Capture the cell that displays the provided text and extract its (x, y) central coordinate. 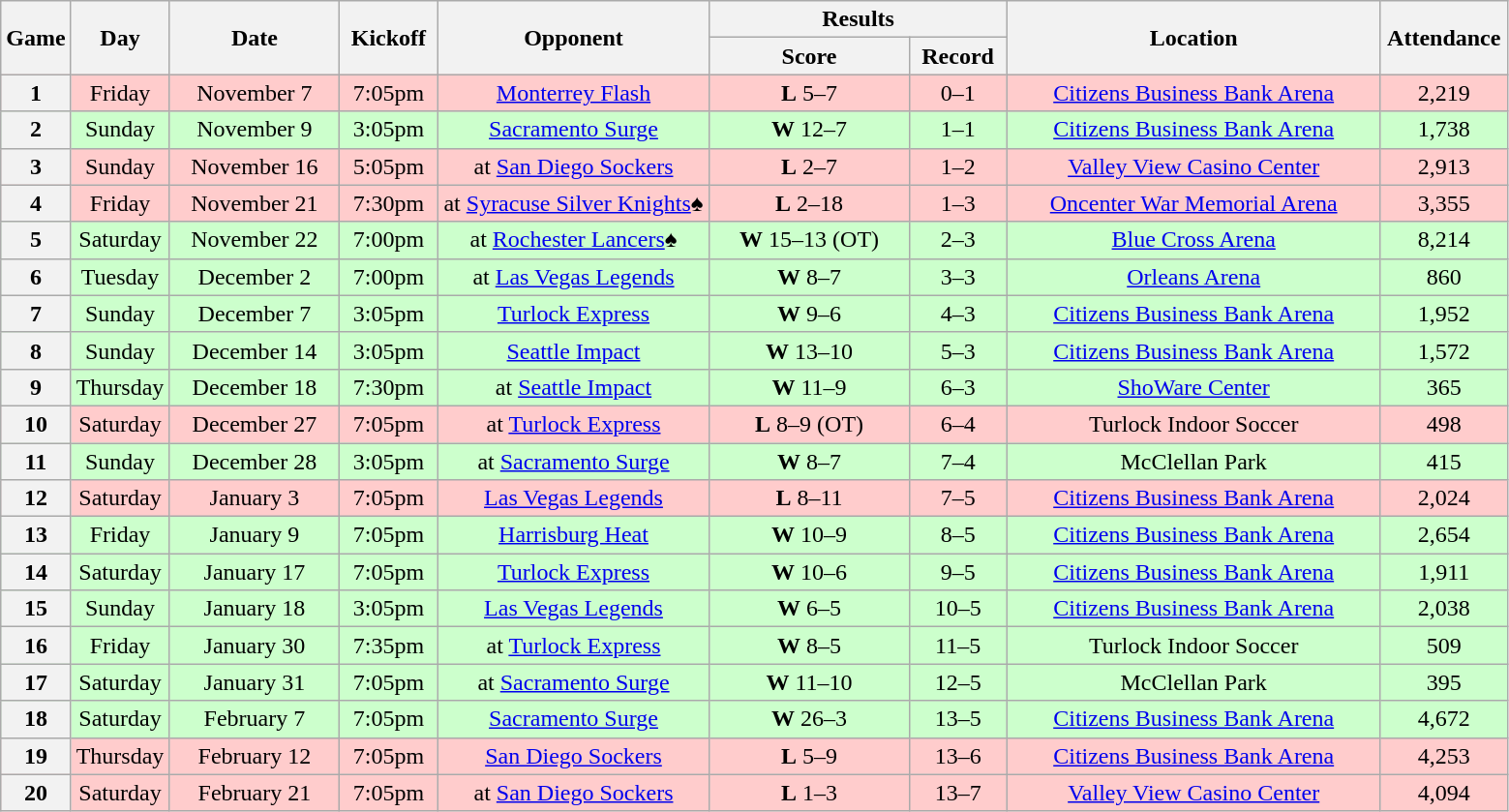
11 (36, 462)
4–3 (958, 314)
5–3 (958, 350)
3–3 (958, 277)
12–5 (958, 682)
1–3 (958, 203)
W 12–7 (809, 130)
2–3 (958, 240)
498 (1444, 424)
January 9 (255, 535)
Results (858, 19)
December 27 (255, 424)
December 28 (255, 462)
Location (1193, 38)
January 30 (255, 646)
14 (36, 572)
509 (1444, 646)
0–1 (958, 93)
365 (1444, 387)
L 5–9 (809, 756)
December 7 (255, 314)
10–5 (958, 609)
13–6 (958, 756)
8,214 (1444, 240)
7–4 (958, 462)
5:05pm (389, 166)
L 8–9 (OT) (809, 424)
8–5 (958, 535)
Opponent (573, 38)
December 14 (255, 350)
395 (1444, 682)
16 (36, 646)
L 1–3 (809, 793)
8 (36, 350)
Oncenter War Memorial Arena (1193, 203)
1,572 (1444, 350)
W 13–10 (809, 350)
W 6–5 (809, 609)
at Las Vegas Legends (573, 277)
W 10–6 (809, 572)
November 9 (255, 130)
at Seattle Impact (573, 387)
860 (1444, 277)
Monterrey Flash (573, 93)
7–5 (958, 498)
W 11–10 (809, 682)
2,654 (1444, 535)
11–5 (958, 646)
Day (120, 38)
2,038 (1444, 609)
4 (36, 203)
December 18 (255, 387)
2,024 (1444, 498)
12 (36, 498)
November 22 (255, 240)
W 26–3 (809, 719)
at Rochester Lancers♠ (573, 240)
2 (36, 130)
6–4 (958, 424)
San Diego Sockers (573, 756)
15 (36, 609)
Record (958, 56)
5 (36, 240)
13–5 (958, 719)
November 7 (255, 93)
Harrisburg Heat (573, 535)
13–7 (958, 793)
January 18 (255, 609)
17 (36, 682)
6 (36, 277)
January 31 (255, 682)
10 (36, 424)
L 2–7 (809, 166)
18 (36, 719)
February 12 (255, 756)
1,738 (1444, 130)
4,253 (1444, 756)
January 17 (255, 572)
13 (36, 535)
9–5 (958, 572)
Tuesday (120, 277)
1–1 (958, 130)
December 2 (255, 277)
at Syracuse Silver Knights♠ (573, 203)
7:35pm (389, 646)
Game (36, 38)
W 11–9 (809, 387)
3,355 (1444, 203)
February 21 (255, 793)
19 (36, 756)
W 8–5 (809, 646)
Blue Cross Arena (1193, 240)
November 21 (255, 203)
1 (36, 93)
415 (1444, 462)
1,952 (1444, 314)
4,672 (1444, 719)
3 (36, 166)
1–2 (958, 166)
L 8–11 (809, 498)
Seattle Impact (573, 350)
January 3 (255, 498)
9 (36, 387)
Attendance (1444, 38)
L 2–18 (809, 203)
4,094 (1444, 793)
1,911 (1444, 572)
Kickoff (389, 38)
6–3 (958, 387)
W 15–13 (OT) (809, 240)
February 7 (255, 719)
7 (36, 314)
2,913 (1444, 166)
Date (255, 38)
L 5–7 (809, 93)
Orleans Arena (1193, 277)
W 10–9 (809, 535)
2,219 (1444, 93)
ShoWare Center (1193, 387)
Score (809, 56)
20 (36, 793)
W 9–6 (809, 314)
November 16 (255, 166)
